Return (X, Y) of the center of cell containing provided text 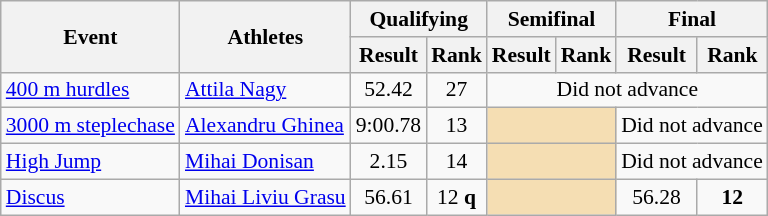
High Jump (90, 162)
Qualifying (419, 19)
12 (732, 197)
14 (456, 162)
27 (456, 90)
13 (456, 126)
2.15 (388, 162)
Athletes (266, 36)
Alexandru Ghinea (266, 126)
Event (90, 36)
Final (692, 19)
56.61 (388, 197)
9:00.78 (388, 126)
3000 m steplechase (90, 126)
400 m hurdles (90, 90)
Discus (90, 197)
52.42 (388, 90)
Mihai Donisan (266, 162)
Attila Nagy (266, 90)
56.28 (656, 197)
Mihai Liviu Grasu (266, 197)
12 q (456, 197)
Semifinal (552, 19)
